Identify which cell holds the provided text, then report its (x, y) central coordinate. 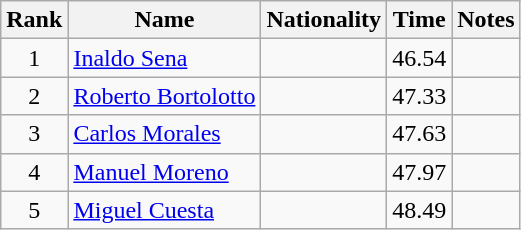
2 (34, 96)
46.54 (420, 58)
47.63 (420, 134)
Name (164, 20)
Inaldo Sena (164, 58)
Rank (34, 20)
Nationality (324, 20)
Roberto Bortolotto (164, 96)
4 (34, 172)
Carlos Morales (164, 134)
1 (34, 58)
Notes (486, 20)
47.33 (420, 96)
Time (420, 20)
48.49 (420, 210)
3 (34, 134)
Manuel Moreno (164, 172)
Miguel Cuesta (164, 210)
47.97 (420, 172)
5 (34, 210)
